For the text-containing cell, return its midpoint in [x, y] coordinate format. 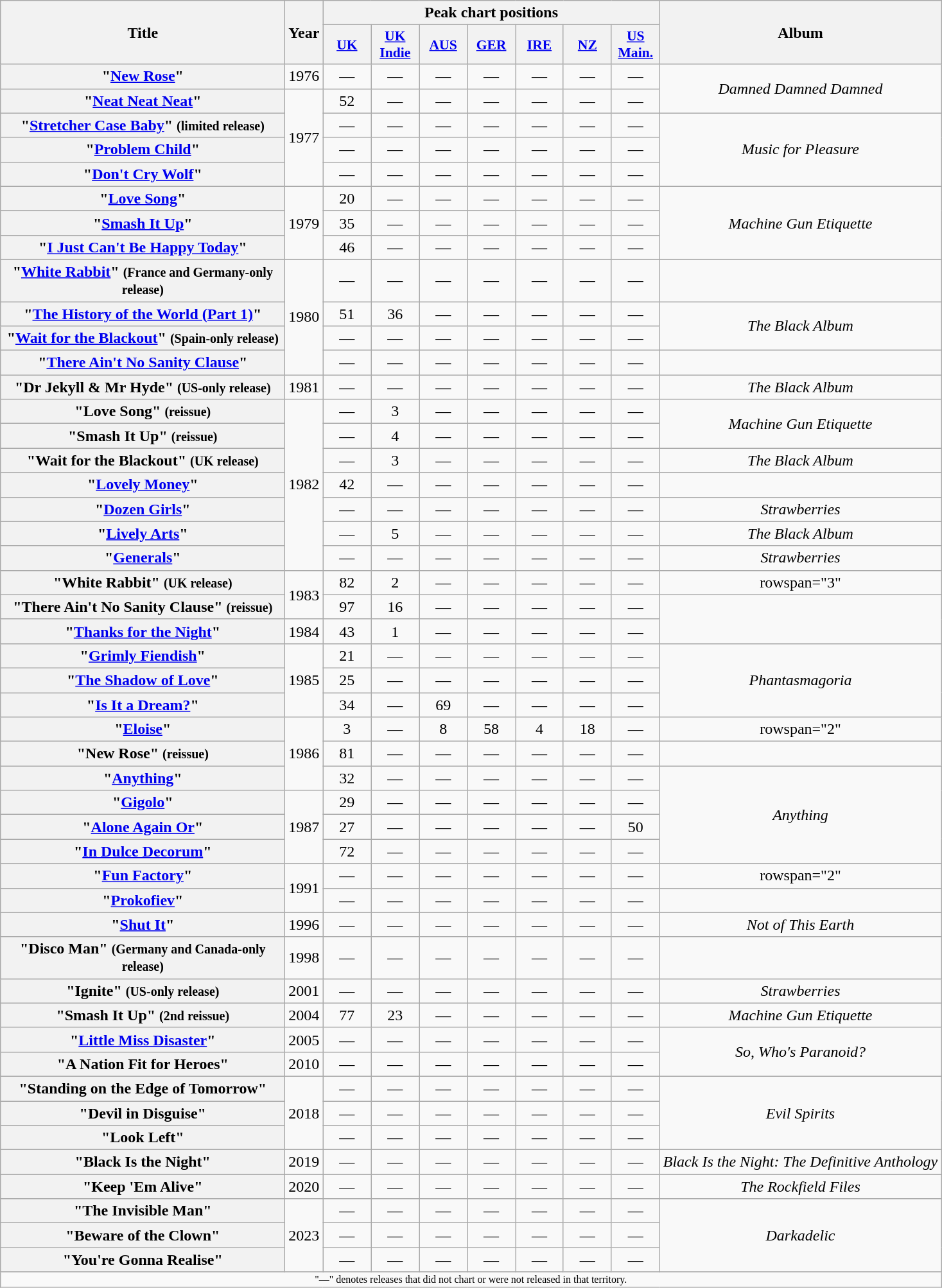
"In Dulce Decorum" [143, 851]
82 [347, 582]
35 [347, 223]
"Smash It Up" (2nd reissue) [143, 1015]
1987 [304, 827]
"Little Miss Disaster" [143, 1040]
"Alone Again Or" [143, 827]
1996 [304, 925]
"Eloise" [143, 729]
1983 [304, 595]
1980 [304, 317]
32 [347, 778]
"Look Left" [143, 1138]
Title [143, 32]
"Black Is the Night" [143, 1162]
"Prokofiev" [143, 900]
"The Invisible Man" [143, 1211]
Damned Damned Damned [800, 89]
"Lively Arts" [143, 534]
2018 [304, 1113]
36 [396, 314]
"Shut It" [143, 925]
77 [347, 1015]
So, Who's Paranoid? [800, 1052]
2010 [304, 1064]
34 [347, 704]
50 [636, 827]
Music for Pleasure [800, 150]
"You're Gonna Realise" [143, 1260]
"Keep 'Em Alive" [143, 1187]
2019 [304, 1162]
2005 [304, 1040]
"A Nation Fit for Heroes" [143, 1064]
16 [396, 607]
Anything [800, 815]
1985 [304, 680]
USMain. [636, 45]
"Smash It Up" [143, 223]
"Neat Neat Neat" [143, 101]
GER [492, 45]
Year [304, 32]
rowspan="3" [800, 582]
1982 [304, 485]
"Standing on the Edge of Tomorrow" [143, 1088]
Not of This Earth [800, 925]
"Fun Factory" [143, 876]
1976 [304, 76]
Phantasmagoria [800, 680]
1 [396, 631]
58 [492, 729]
2023 [304, 1235]
"Devil in Disguise" [143, 1113]
"The Shadow of Love" [143, 680]
"The History of the World (Part 1)" [143, 314]
"New Rose" (reissue) [143, 754]
1979 [304, 223]
51 [347, 314]
1984 [304, 631]
69 [443, 704]
"Dozen Girls" [143, 509]
"Wait for the Blackout" (UK release) [143, 460]
21 [347, 656]
"Thanks for the Night" [143, 631]
2001 [304, 991]
"White Rabbit" (UK release) [143, 582]
1986 [304, 754]
"Grimly Fiendish" [143, 656]
Evil Spirits [800, 1113]
"Beware of the Clown" [143, 1235]
25 [347, 680]
UK [347, 45]
"Anything" [143, 778]
2 [396, 582]
43 [347, 631]
"Don't Cry Wolf" [143, 174]
"Dr Jekyll & Mr Hyde" (US-only release) [143, 387]
Black Is the Night: The Definitive Anthology [800, 1162]
2004 [304, 1015]
52 [347, 101]
18 [587, 729]
20 [347, 198]
1998 [304, 958]
46 [347, 247]
"Disco Man" (Germany and Canada-only release) [143, 958]
"There Ain't No Sanity Clause" (reissue) [143, 607]
5 [396, 534]
"Stretcher Case Baby" (limited release) [143, 125]
UKIndie [396, 45]
1991 [304, 888]
"Smash It Up" (reissue) [143, 436]
"Problem Child" [143, 150]
27 [347, 827]
"New Rose" [143, 76]
"I Just Can't Be Happy Today" [143, 247]
"Wait for the Blackout" (Spain-only release) [143, 338]
IRE [539, 45]
29 [347, 803]
81 [347, 754]
Peak chart positions [491, 13]
23 [396, 1015]
42 [347, 485]
2020 [304, 1187]
1977 [304, 137]
"—" denotes releases that did not chart or were not released in that territory. [471, 1280]
"Is It a Dream?" [143, 704]
1981 [304, 387]
"White Rabbit" (France and Germany-only release) [143, 280]
"Ignite" (US-only release) [143, 991]
"Lovely Money" [143, 485]
"Love Song" (reissue) [143, 412]
Darkadelic [800, 1235]
Album [800, 32]
"Love Song" [143, 198]
AUS [443, 45]
The Rockfield Files [800, 1187]
NZ [587, 45]
"Generals" [143, 558]
97 [347, 607]
8 [443, 729]
72 [347, 851]
"Gigolo" [143, 803]
"There Ain't No Sanity Clause" [143, 363]
